From the cell containing the given text, extract its center point as [x, y] coordinate. 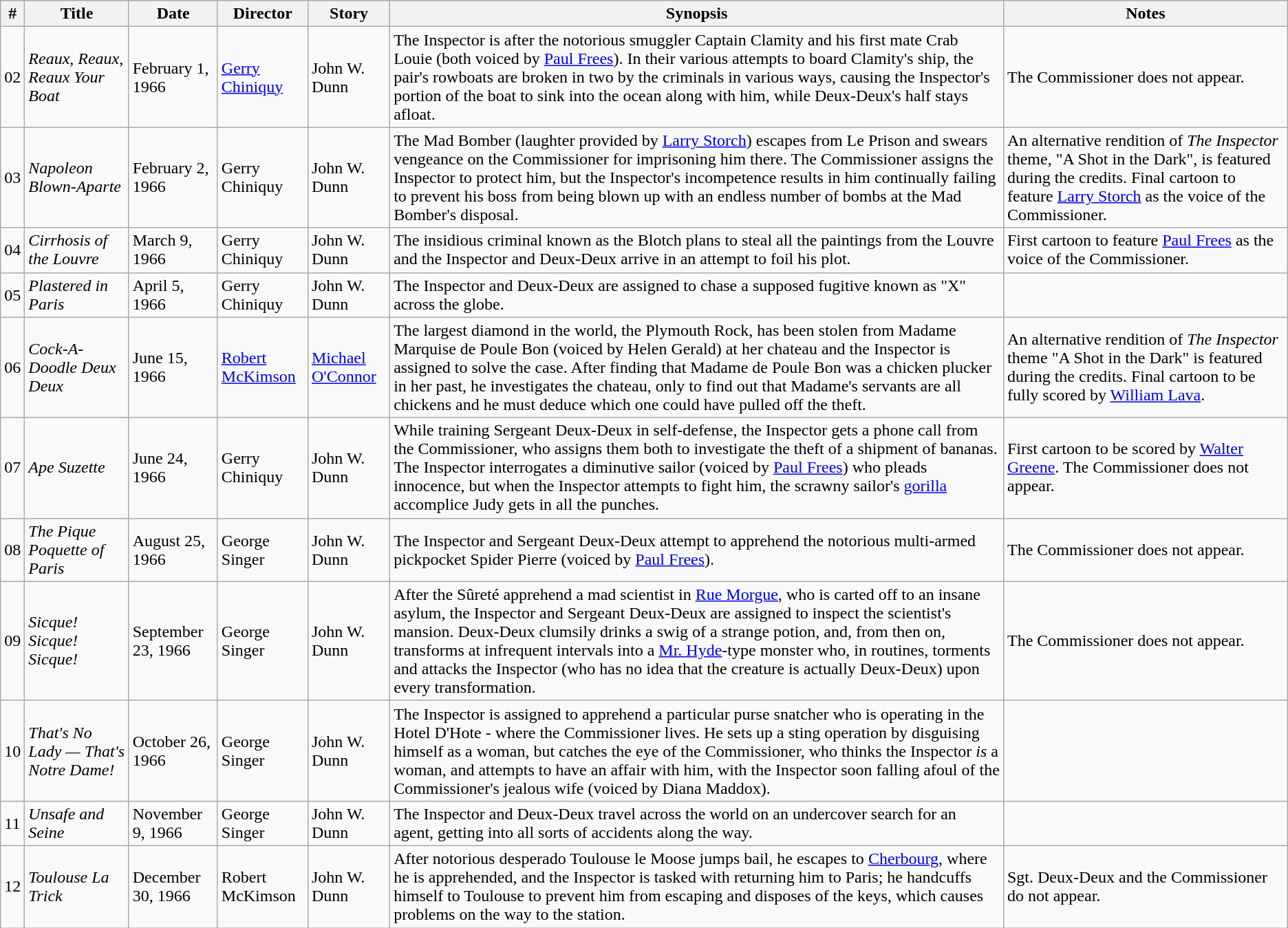
Synopsis [697, 14]
10 [12, 751]
Date [173, 14]
06 [12, 367]
The Inspector and Sergeant Deux-Deux attempt to apprehend the notorious multi-armed pickpocket Spider Pierre (voiced by Paul Frees). [697, 550]
The Pique Poquette of Paris [77, 550]
That's No Lady — That's Notre Dame! [77, 751]
Director [263, 14]
# [12, 14]
Unsafe and Seine [77, 823]
First cartoon to feature Paul Frees as the voice of the Commissioner. [1145, 250]
November 9, 1966 [173, 823]
07 [12, 468]
Title [77, 14]
October 26, 1966 [173, 751]
The Inspector and Deux-Deux travel across the world on an undercover search for an agent, getting into all sorts of accidents along the way. [697, 823]
Michael O'Connor [348, 367]
December 30, 1966 [173, 886]
First cartoon to be scored by Walter Greene. The Commissioner does not appear. [1145, 468]
11 [12, 823]
Napoleon Blown-Aparte [77, 177]
February 2, 1966 [173, 177]
02 [12, 77]
Sgt. Deux-Deux and the Commissioner do not appear. [1145, 886]
Cock-A-Doodle Deux Deux [77, 367]
The Inspector and Deux-Deux are assigned to chase a supposed fugitive known as "X" across the globe. [697, 294]
Plastered in Paris [77, 294]
September 23, 1966 [173, 641]
08 [12, 550]
February 1, 1966 [173, 77]
April 5, 1966 [173, 294]
Story [348, 14]
Sicque! Sicque! Sicque! [77, 641]
Notes [1145, 14]
June 24, 1966 [173, 468]
09 [12, 641]
March 9, 1966 [173, 250]
Reaux, Reaux, Reaux Your Boat [77, 77]
04 [12, 250]
Cirrhosis of the Louvre [77, 250]
03 [12, 177]
Toulouse La Trick [77, 886]
August 25, 1966 [173, 550]
12 [12, 886]
Ape Suzette [77, 468]
June 15, 1966 [173, 367]
05 [12, 294]
